Provide the [X, Y] coordinate of the cell's center where the given text is located.  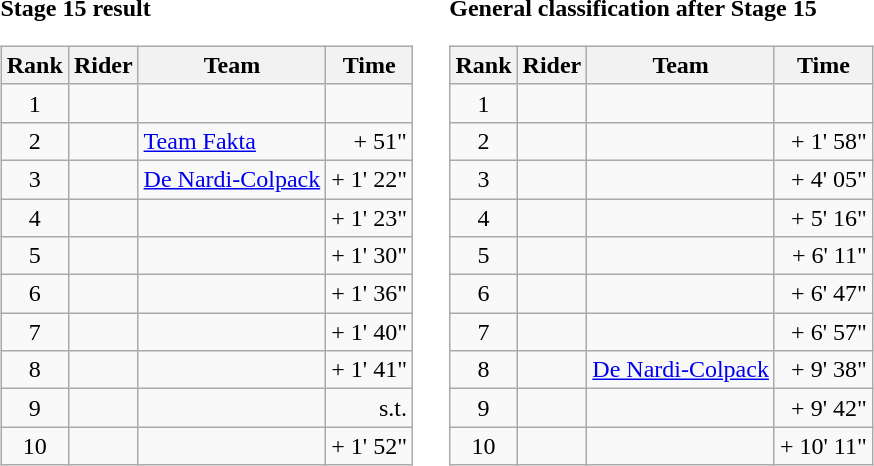
+ 1' 36" [370, 294]
+ 51" [370, 141]
+ 1' 22" [370, 179]
+ 6' 57" [823, 332]
+ 1' 58" [823, 141]
s.t. [370, 408]
+ 5' 16" [823, 217]
+ 1' 52" [370, 446]
Team Fakta [232, 141]
+ 9' 38" [823, 370]
+ 1' 30" [370, 256]
+ 1' 40" [370, 332]
+ 4' 05" [823, 179]
+ 6' 11" [823, 256]
+ 6' 47" [823, 294]
+ 9' 42" [823, 408]
+ 1' 23" [370, 217]
+ 1' 41" [370, 370]
+ 10' 11" [823, 446]
